Provide the (x, y) coordinate of the cell's center where the given text is located.  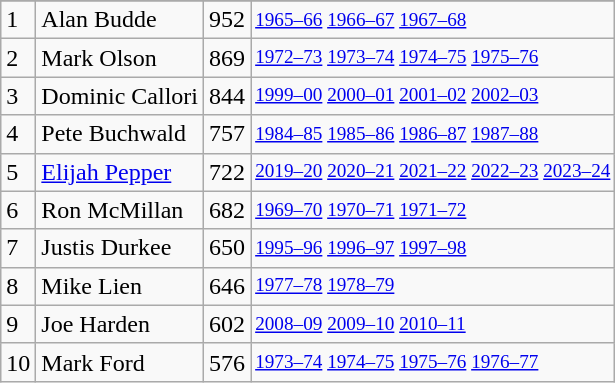
682 (228, 210)
1 (18, 20)
10 (18, 362)
722 (228, 172)
Justis Durkee (120, 248)
1972–73 1973–74 1974–75 1975–76 (433, 58)
7 (18, 248)
8 (18, 286)
4 (18, 134)
Joe Harden (120, 324)
Pete Buchwald (120, 134)
1965–66 1966–67 1967–68 (433, 20)
1977–78 1978–79 (433, 286)
2019–20 2020–21 2021–22 2022–23 2023–24 (433, 172)
9 (18, 324)
1999–00 2000–01 2001–02 2002–03 (433, 96)
Mike Lien (120, 286)
576 (228, 362)
Mark Ford (120, 362)
650 (228, 248)
869 (228, 58)
3 (18, 96)
757 (228, 134)
6 (18, 210)
844 (228, 96)
Alan Budde (120, 20)
1984–85 1985–86 1986–87 1987–88 (433, 134)
1995–96 1996–97 1997–98 (433, 248)
602 (228, 324)
Elijah Pepper (120, 172)
5 (18, 172)
1973–74 1974–75 1975–76 1976–77 (433, 362)
2008–09 2009–10 2010–11 (433, 324)
1969–70 1970–71 1971–72 (433, 210)
952 (228, 20)
Mark Olson (120, 58)
Ron McMillan (120, 210)
2 (18, 58)
646 (228, 286)
Dominic Callori (120, 96)
